Pinpoint the cell where the given text exists, returning its [x, y] midpoint coordinate. 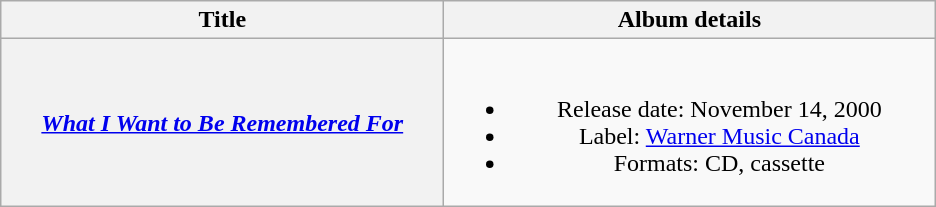
Release date: November 14, 2000Label: Warner Music CanadaFormats: CD, cassette [690, 122]
Album details [690, 20]
Title [222, 20]
What I Want to Be Remembered For [222, 122]
